From the cell containing the given text, extract its center point as [x, y] coordinate. 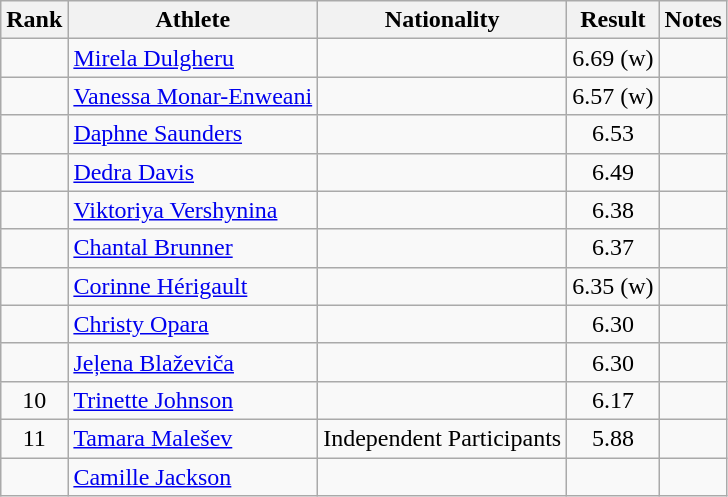
Camille Jackson [193, 477]
Vanessa Monar-Enweani [193, 96]
Christy Opara [193, 324]
Daphne Saunders [193, 134]
Corinne Hérigault [193, 286]
Athlete [193, 20]
Independent Participants [442, 438]
6.37 [613, 248]
5.88 [613, 438]
6.57 (w) [613, 96]
6.35 (w) [613, 286]
Trinette Johnson [193, 400]
Rank [34, 20]
6.49 [613, 172]
Tamara Malešev [193, 438]
Result [613, 20]
Nationality [442, 20]
Notes [693, 20]
Dedra Davis [193, 172]
Jeļena Blaževiča [193, 362]
6.53 [613, 134]
6.17 [613, 400]
6.69 (w) [613, 58]
Mirela Dulgheru [193, 58]
Viktoriya Vershynina [193, 210]
10 [34, 400]
11 [34, 438]
6.38 [613, 210]
Chantal Brunner [193, 248]
